Determine the [x, y] coordinate at the center of the cell enclosing the given text.  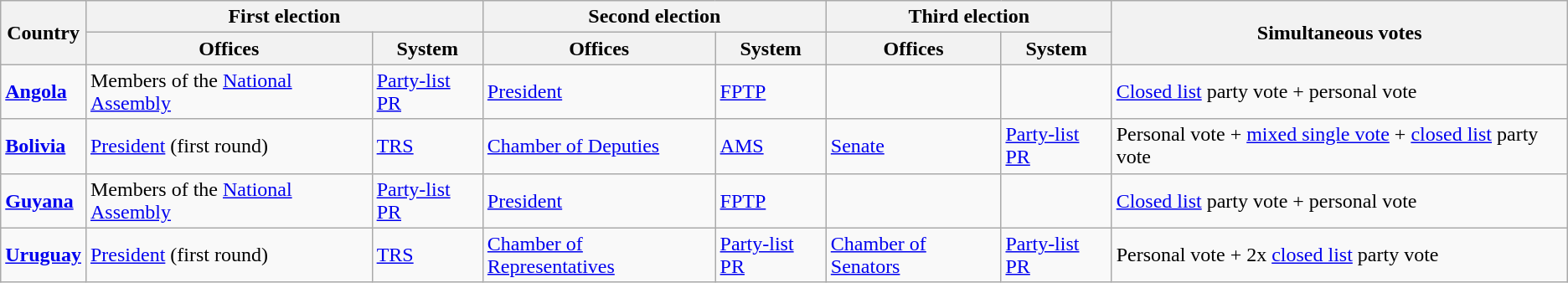
Third election [968, 17]
Simultaneous votes [1339, 33]
Bolivia [44, 146]
Guyana [44, 201]
First election [284, 17]
Chamber of Senators [913, 255]
Angola [44, 92]
Chamber of Deputies [599, 146]
Personal vote + mixed single vote + closed list party vote [1339, 146]
Personal vote + 2x closed list party vote [1339, 255]
Uruguay [44, 255]
AMS [771, 146]
Country [44, 33]
Senate [913, 146]
Second election [654, 17]
Chamber of Representatives [599, 255]
